Output the [x, y] coordinate of the center of the cell containing the given text.  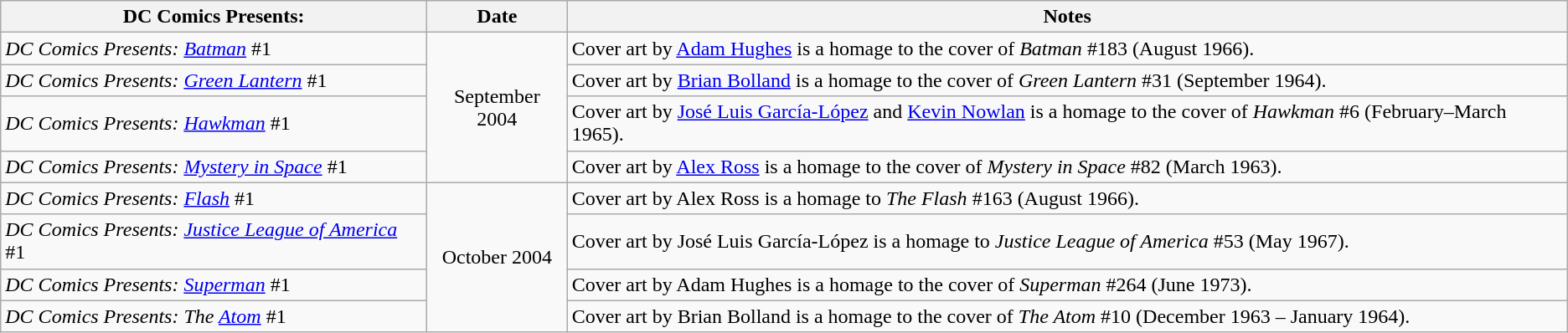
DC Comics Presents: Mystery in Space #1 [214, 166]
Cover art by Adam Hughes is a homage to the cover of Batman #183 (August 1966). [1067, 49]
DC Comics Presents: Flash #1 [214, 198]
Cover art by José Luis García-López is a homage to Justice League of America #53 (May 1967). [1067, 241]
Cover art by José Luis García-López and Kevin Nowlan is a homage to the cover of Hawkman #6 (February–March 1965). [1067, 124]
DC Comics Presents: Superman #1 [214, 284]
October 2004 [497, 258]
Cover art by Brian Bolland is a homage to the cover of Green Lantern #31 (September 1964). [1067, 80]
DC Comics Presents: Hawkman #1 [214, 124]
DC Comics Presents: Justice League of America #1 [214, 241]
Cover art by Alex Ross is a homage to the cover of Mystery in Space #82 (March 1963). [1067, 166]
Cover art by Brian Bolland is a homage to the cover of The Atom #10 (December 1963 – January 1964). [1067, 316]
September 2004 [497, 107]
DC Comics Presents: The Atom #1 [214, 316]
DC Comics Presents: Batman #1 [214, 49]
Notes [1067, 17]
Cover art by Alex Ross is a homage to The Flash #163 (August 1966). [1067, 198]
Cover art by Adam Hughes is a homage to the cover of Superman #264 (June 1973). [1067, 284]
DC Comics Presents: [214, 17]
DC Comics Presents: Green Lantern #1 [214, 80]
Date [497, 17]
